Return [X, Y] of the center of cell containing provided text 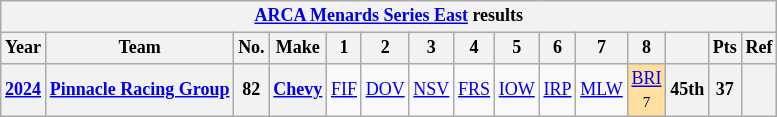
No. [252, 48]
FRS [474, 90]
Make [298, 48]
Chevy [298, 90]
2 [385, 48]
Pinnacle Racing Group [139, 90]
5 [516, 48]
IOW [516, 90]
4 [474, 48]
45th [688, 90]
NSV [432, 90]
6 [558, 48]
37 [724, 90]
ARCA Menards Series East results [389, 16]
8 [646, 48]
2024 [24, 90]
Ref [759, 48]
MLW [602, 90]
1 [344, 48]
DOV [385, 90]
Pts [724, 48]
IRP [558, 90]
BRI7 [646, 90]
Year [24, 48]
FIF [344, 90]
82 [252, 90]
7 [602, 48]
Team [139, 48]
3 [432, 48]
